From the cell containing the given text, extract its center point as (X, Y) coordinate. 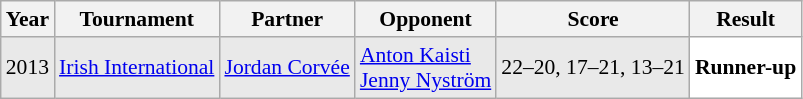
Opponent (426, 19)
Result (746, 19)
2013 (28, 68)
Year (28, 19)
Jordan Corvée (286, 68)
Tournament (136, 19)
Anton Kaisti Jenny Nyström (426, 68)
Runner-up (746, 68)
22–20, 17–21, 13–21 (593, 68)
Irish International (136, 68)
Score (593, 19)
Partner (286, 19)
